Determine the [X, Y] coordinate at the center of the cell enclosing the given text.  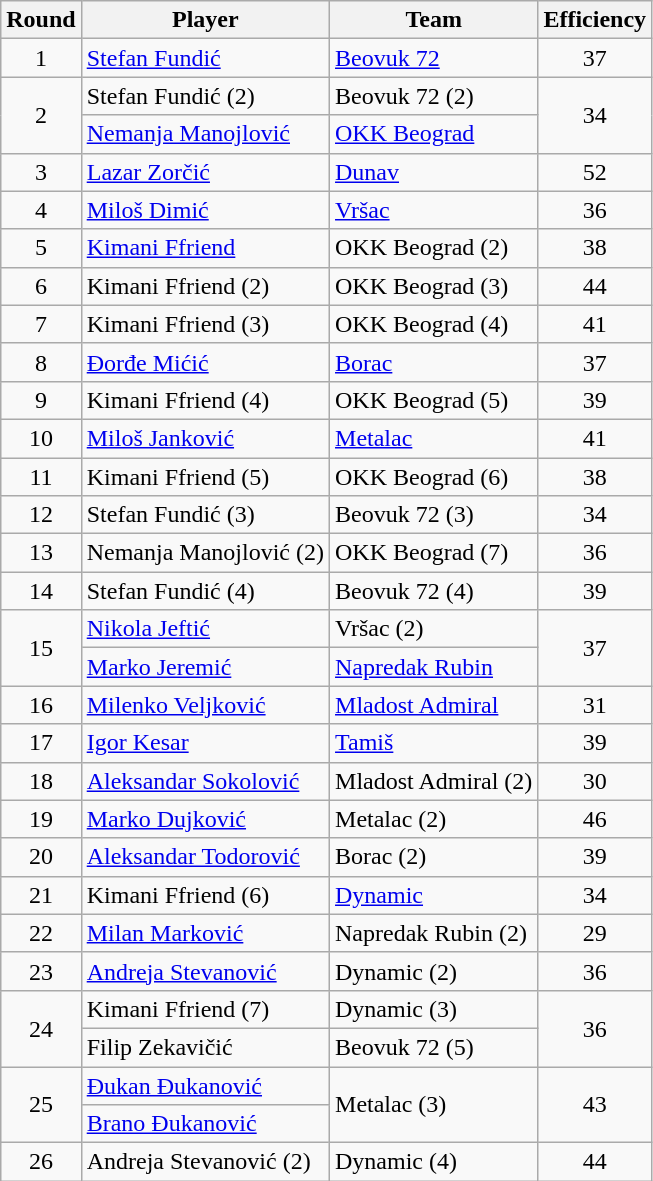
Andreja Stevanović [205, 971]
Igor Kesar [205, 743]
Stefan Fundić [205, 58]
Kimani Ffriend (3) [205, 324]
Vršac (2) [434, 629]
Kimani Ffriend (7) [205, 1009]
30 [595, 781]
Dunav [434, 172]
Miloš Janković [205, 438]
13 [41, 553]
29 [595, 933]
20 [41, 857]
Stefan Fundić (2) [205, 96]
OKK Beograd (6) [434, 477]
Milan Marković [205, 933]
43 [595, 1104]
Napredak Rubin (2) [434, 933]
Beovuk 72 (2) [434, 96]
31 [595, 705]
Nemanja Manojlović (2) [205, 553]
Dynamic (4) [434, 1162]
Nikola Jeftić [205, 629]
Nemanja Manojlović [205, 134]
46 [595, 819]
Mladost Admiral (2) [434, 781]
22 [41, 933]
11 [41, 477]
Đorđe Mićić [205, 362]
1 [41, 58]
2 [41, 115]
Round [41, 20]
19 [41, 819]
Napredak Rubin [434, 667]
OKK Beograd (5) [434, 400]
Filip Zekavičić [205, 1047]
15 [41, 648]
Borac (2) [434, 857]
16 [41, 705]
18 [41, 781]
Andreja Stevanović (2) [205, 1162]
8 [41, 362]
3 [41, 172]
Dynamic (3) [434, 1009]
Borac [434, 362]
OKK Beograd [434, 134]
14 [41, 591]
17 [41, 743]
Metalac [434, 438]
7 [41, 324]
Stefan Fundić (4) [205, 591]
OKK Beograd (2) [434, 248]
12 [41, 515]
Kimani Ffriend (4) [205, 400]
Aleksandar Todorović [205, 857]
Kimani Ffriend (2) [205, 286]
Brano Đukanović [205, 1124]
Marko Dujković [205, 819]
Beovuk 72 [434, 58]
21 [41, 895]
Tamiš [434, 743]
Player [205, 20]
26 [41, 1162]
Miloš Dimić [205, 210]
Efficiency [595, 20]
OKK Beograd (7) [434, 553]
Stefan Fundić (3) [205, 515]
Beovuk 72 (4) [434, 591]
Aleksandar Sokolović [205, 781]
52 [595, 172]
Marko Jeremić [205, 667]
Kimani Ffriend [205, 248]
10 [41, 438]
24 [41, 1028]
Team [434, 20]
5 [41, 248]
Kimani Ffriend (6) [205, 895]
Đukan Đukanović [205, 1085]
Milenko Veljković [205, 705]
Metalac (2) [434, 819]
Dynamic [434, 895]
Dynamic (2) [434, 971]
Beovuk 72 (5) [434, 1047]
23 [41, 971]
Mladost Admiral [434, 705]
4 [41, 210]
Kimani Ffriend (5) [205, 477]
6 [41, 286]
OKK Beograd (3) [434, 286]
OKK Beograd (4) [434, 324]
9 [41, 400]
Vršac [434, 210]
25 [41, 1104]
Lazar Zorčić [205, 172]
Beovuk 72 (3) [434, 515]
Metalac (3) [434, 1104]
